Output the [X, Y] coordinate of the center of the cell containing the given text.  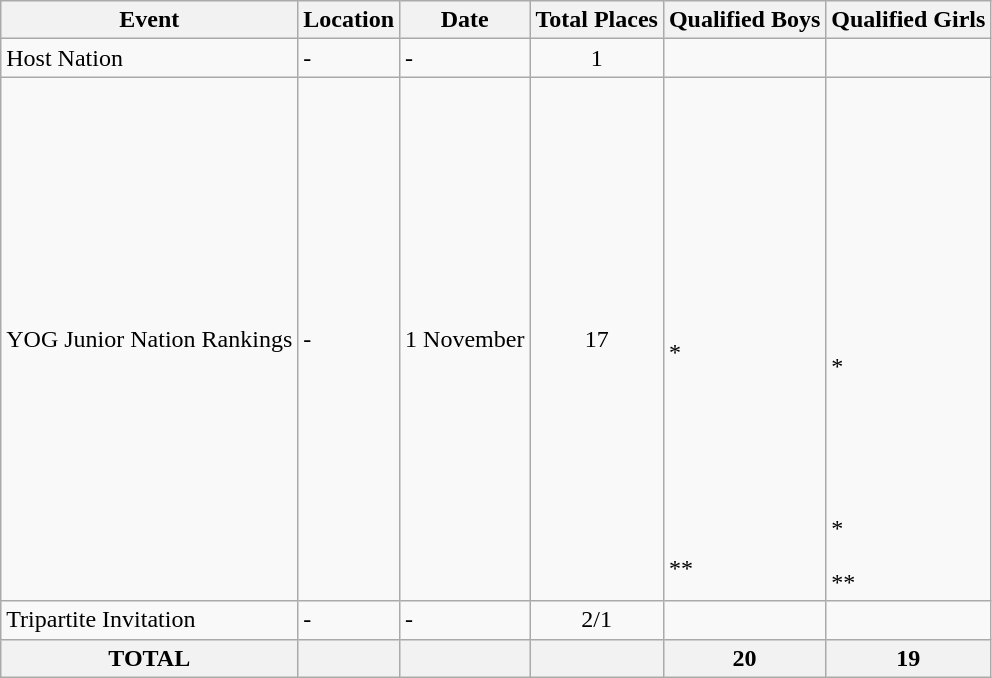
Host Nation [150, 58]
20 [744, 658]
2/1 [597, 620]
19 [908, 658]
17 [597, 339]
1 [597, 58]
Date [465, 20]
Total Places [597, 20]
1 November [465, 339]
**** [908, 339]
Location [349, 20]
Qualified Boys [744, 20]
*** [744, 339]
Event [150, 20]
YOG Junior Nation Rankings [150, 339]
Qualified Girls [908, 20]
TOTAL [150, 658]
Tripartite Invitation [150, 620]
